Determine the (X, Y) coordinate at the center of the cell enclosing the given text.  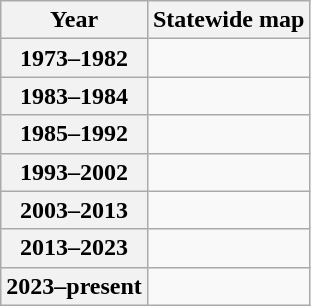
Statewide map (228, 20)
1993–2002 (74, 172)
1973–1982 (74, 58)
2013–2023 (74, 248)
2003–2013 (74, 210)
2023–present (74, 286)
1983–1984 (74, 96)
Year (74, 20)
1985–1992 (74, 134)
